Detect which cell encompasses the target text, then output its (X, Y) center coordinate. 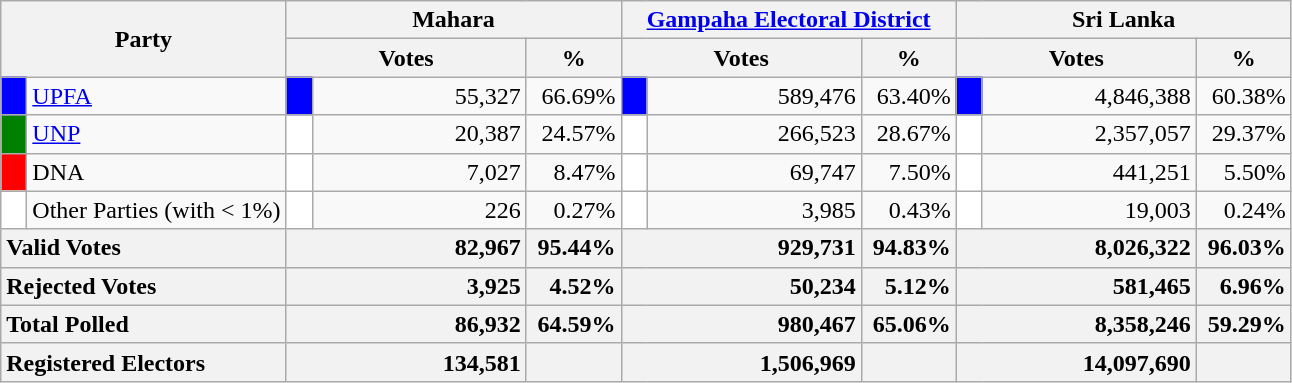
1,506,969 (741, 362)
Total Polled (144, 324)
226 (419, 210)
94.83% (908, 248)
Valid Votes (144, 248)
0.24% (1244, 210)
28.67% (908, 134)
441,251 (1089, 172)
8.47% (574, 172)
134,581 (406, 362)
266,523 (754, 134)
Sri Lanka (1124, 20)
Registered Electors (144, 362)
2,357,057 (1089, 134)
8,026,322 (1076, 248)
UNP (156, 134)
65.06% (908, 324)
82,967 (406, 248)
63.40% (908, 96)
Rejected Votes (144, 286)
64.59% (574, 324)
7,027 (419, 172)
14,097,690 (1076, 362)
66.69% (574, 96)
4,846,388 (1089, 96)
5.12% (908, 286)
Gampaha Electoral District (788, 20)
929,731 (741, 248)
95.44% (574, 248)
DNA (156, 172)
3,925 (406, 286)
55,327 (419, 96)
Other Parties (with < 1%) (156, 210)
96.03% (1244, 248)
3,985 (754, 210)
6.96% (1244, 286)
19,003 (1089, 210)
581,465 (1076, 286)
0.43% (908, 210)
Mahara (454, 20)
4.52% (574, 286)
5.50% (1244, 172)
24.57% (574, 134)
7.50% (908, 172)
86,932 (406, 324)
60.38% (1244, 96)
589,476 (754, 96)
8,358,246 (1076, 324)
0.27% (574, 210)
Party (144, 39)
980,467 (741, 324)
29.37% (1244, 134)
69,747 (754, 172)
59.29% (1244, 324)
UPFA (156, 96)
20,387 (419, 134)
50,234 (741, 286)
